Find where the given text appears and provide that cell's center as [X, Y] coordinate. 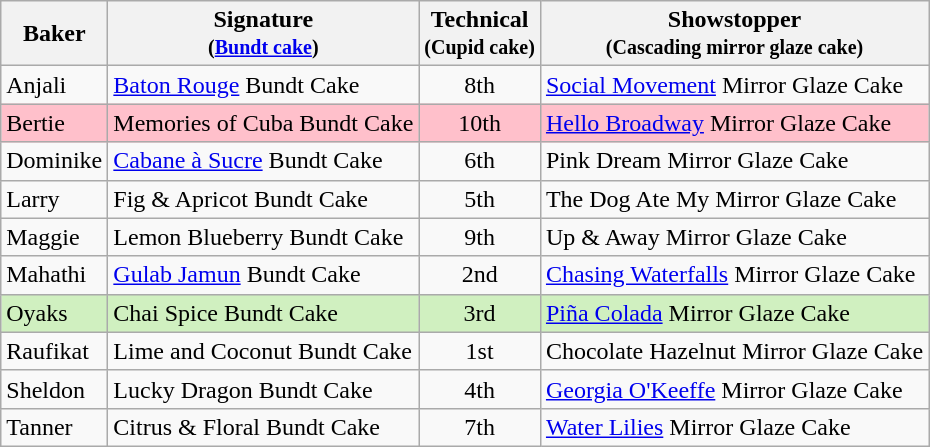
Hello Broadway Mirror Glaze Cake [734, 123]
Dominike [54, 161]
10th [480, 123]
Oyaks [54, 313]
Pink Dream Mirror Glaze Cake [734, 161]
Fig & Apricot Bundt Cake [264, 199]
Memories of Cuba Bundt Cake [264, 123]
Piña Colada Mirror Glaze Cake [734, 313]
Water Lilies Mirror Glaze Cake [734, 427]
7th [480, 427]
5th [480, 199]
Up & Away Mirror Glaze Cake [734, 237]
4th [480, 389]
3rd [480, 313]
Lemon Blueberry Bundt Cake [264, 237]
Citrus & Floral Bundt Cake [264, 427]
Raufikat [54, 351]
9th [480, 237]
Baker [54, 34]
2nd [480, 275]
Baton Rouge Bundt Cake [264, 85]
Tanner [54, 427]
Georgia O'Keeffe Mirror Glaze Cake [734, 389]
Mahathi [54, 275]
8th [480, 85]
Lime and Coconut Bundt Cake [264, 351]
1st [480, 351]
Showstopper(Cascading mirror glaze cake) [734, 34]
Chai Spice Bundt Cake [264, 313]
Bertie [54, 123]
Technical(Cupid cake) [480, 34]
Signature(Bundt cake) [264, 34]
Gulab Jamun Bundt Cake [264, 275]
Lucky Dragon Bundt Cake [264, 389]
Chasing Waterfalls Mirror Glaze Cake [734, 275]
Cabane à Sucre Bundt Cake [264, 161]
Anjali [54, 85]
Maggie [54, 237]
The Dog Ate My Mirror Glaze Cake [734, 199]
Social Movement Mirror Glaze Cake [734, 85]
Sheldon [54, 389]
Chocolate Hazelnut Mirror Glaze Cake [734, 351]
Larry [54, 199]
6th [480, 161]
